Extract the [x, y] coordinate from the center of the cell holding the provided text.  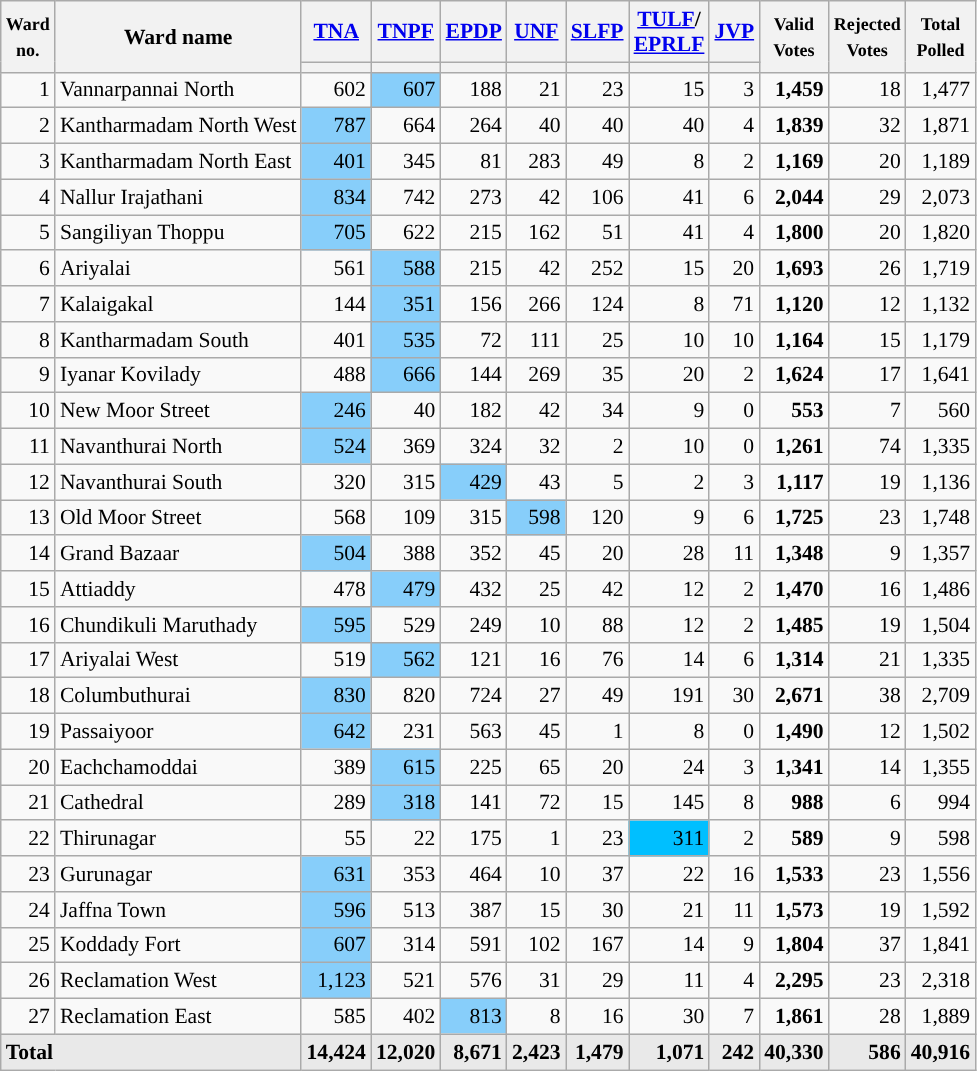
586 [868, 1052]
TNA [336, 32]
1,120 [794, 304]
2,709 [940, 696]
588 [406, 269]
252 [598, 269]
249 [473, 625]
1,556 [940, 874]
488 [336, 375]
65 [536, 767]
1,169 [794, 162]
55 [336, 839]
320 [336, 482]
88 [598, 625]
830 [336, 696]
622 [406, 233]
585 [336, 1017]
1,071 [670, 1052]
Reclamation East [178, 1017]
Kantharmadam North East [178, 162]
561 [336, 269]
513 [406, 910]
1,861 [794, 1017]
121 [473, 660]
Total [152, 1052]
289 [336, 803]
568 [336, 518]
UNF [536, 32]
389 [336, 767]
111 [536, 340]
1,348 [794, 554]
563 [473, 732]
Grand Bazaar [178, 554]
1,485 [794, 625]
1,459 [794, 90]
1,504 [940, 625]
1,357 [940, 554]
TotalPolled [940, 36]
Vannarpannai North [178, 90]
Jaffna Town [178, 910]
Kantharmadam South [178, 340]
120 [598, 518]
615 [406, 767]
246 [336, 411]
369 [406, 447]
387 [473, 910]
76 [598, 660]
1,314 [794, 660]
EPDP [473, 32]
266 [536, 304]
35 [598, 375]
Thirunagar [178, 839]
13 [28, 518]
464 [473, 874]
TULF/EPRLF [670, 32]
352 [473, 554]
705 [336, 233]
Sangiliyan Thoppu [178, 233]
988 [794, 803]
1,800 [794, 233]
231 [406, 732]
2,295 [794, 981]
402 [406, 1017]
145 [670, 803]
529 [406, 625]
TNPF [406, 32]
ValidVotes [794, 36]
1,486 [940, 589]
Reclamation West [178, 981]
38 [868, 696]
742 [406, 197]
Eachchamoddai [178, 767]
602 [336, 90]
Ariyalai [178, 269]
JVP [734, 32]
595 [336, 625]
1,533 [794, 874]
1,117 [794, 482]
1,641 [940, 375]
2,318 [940, 981]
318 [406, 803]
Navanthurai South [178, 482]
175 [473, 839]
182 [473, 411]
SLFP [598, 32]
524 [336, 447]
1,502 [940, 732]
81 [473, 162]
1,719 [940, 269]
353 [406, 874]
225 [473, 767]
1,693 [794, 269]
1,592 [940, 910]
264 [473, 126]
1,164 [794, 340]
1,477 [940, 90]
787 [336, 126]
666 [406, 375]
156 [473, 304]
553 [794, 411]
Chundikuli Maruthady [178, 625]
724 [473, 696]
1,725 [794, 518]
560 [940, 411]
Iyanar Kovilady [178, 375]
1,123 [336, 981]
1,261 [794, 447]
New Moor Street [178, 411]
Koddady Fort [178, 945]
Kalaigakal [178, 304]
351 [406, 304]
109 [406, 518]
1,470 [794, 589]
12,020 [406, 1052]
596 [336, 910]
Kantharmadam North West [178, 126]
1,871 [940, 126]
242 [734, 1052]
2,073 [940, 197]
102 [536, 945]
8,671 [473, 1052]
106 [598, 197]
Ariyalai West [178, 660]
1,889 [940, 1017]
273 [473, 197]
1,355 [940, 767]
269 [536, 375]
Old Moor Street [178, 518]
1,179 [940, 340]
Ward name [178, 36]
74 [868, 447]
429 [473, 482]
Gurunagar [178, 874]
345 [406, 162]
14,424 [336, 1052]
432 [473, 589]
478 [336, 589]
642 [336, 732]
2,423 [536, 1052]
2,044 [794, 197]
314 [406, 945]
RejectedVotes [868, 36]
1,820 [940, 233]
40,330 [794, 1052]
1,839 [794, 126]
34 [598, 411]
576 [473, 981]
191 [670, 696]
311 [670, 839]
834 [336, 197]
1,132 [940, 304]
994 [940, 803]
Cathedral [178, 803]
1,841 [940, 945]
Passaiyoor [178, 732]
1,136 [940, 482]
535 [406, 340]
Nallur Irajathani [178, 197]
388 [406, 554]
664 [406, 126]
1,804 [794, 945]
591 [473, 945]
2,671 [794, 696]
813 [473, 1017]
31 [536, 981]
Columbuthurai [178, 696]
Wardno. [28, 36]
324 [473, 447]
631 [336, 874]
188 [473, 90]
820 [406, 696]
71 [734, 304]
589 [794, 839]
40,916 [940, 1052]
504 [336, 554]
Attiaddy [178, 589]
1,189 [940, 162]
43 [536, 482]
1,748 [940, 518]
167 [598, 945]
162 [536, 233]
283 [536, 162]
479 [406, 589]
1,624 [794, 375]
1,341 [794, 767]
1,490 [794, 732]
521 [406, 981]
141 [473, 803]
51 [598, 233]
124 [598, 304]
562 [406, 660]
519 [336, 660]
1,573 [794, 910]
1,479 [598, 1052]
Navanthurai North [178, 447]
